From the cell containing the given text, extract its center point as (X, Y) coordinate. 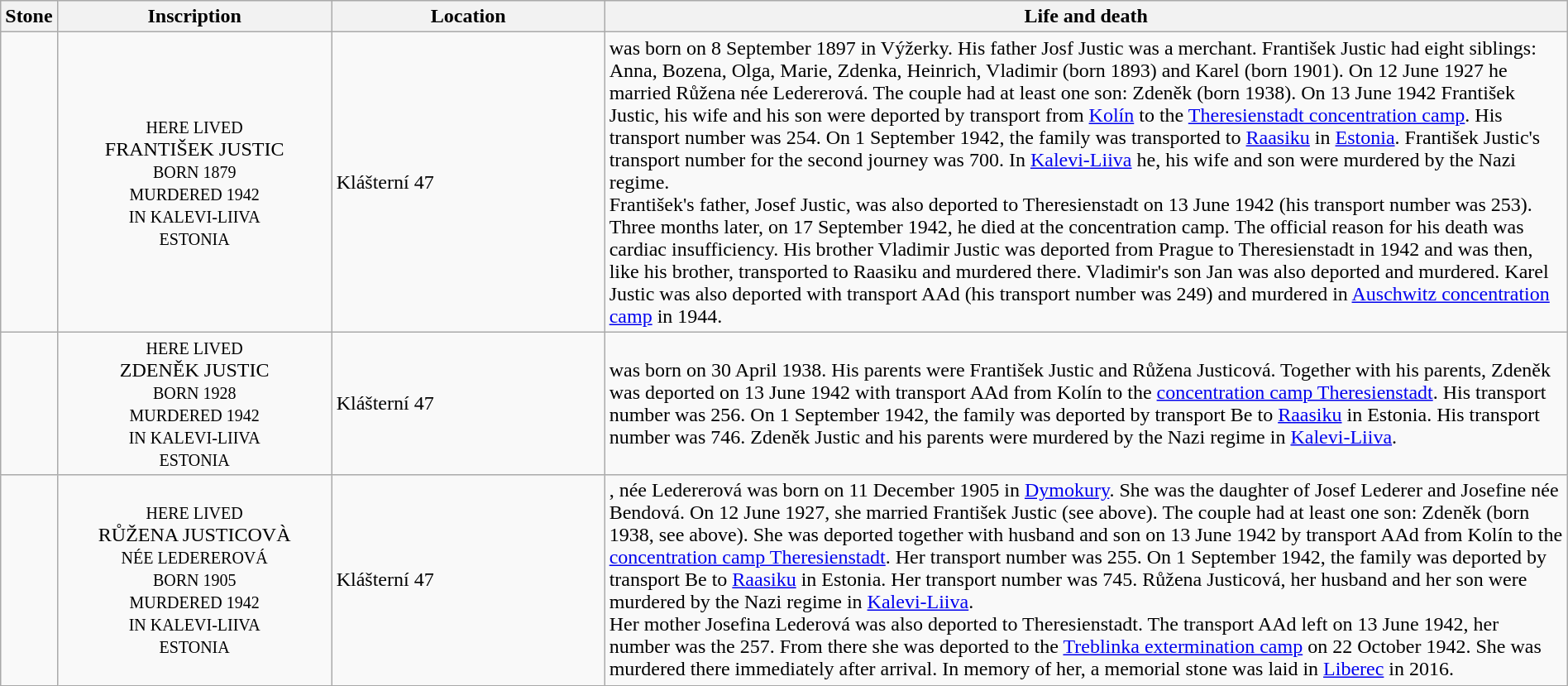
Life and death (1086, 17)
Location (468, 17)
Stone (29, 17)
HERE LIVEDZDENĚK JUSTICBORN 1928MURDERED 1942IN KALEVI-LIIVAESTONIA (194, 404)
Inscription (194, 17)
HERE LIVEDFRANTIŠEK JUSTICBORN 1879MURDERED 1942IN KALEVI-LIIVAESTONIA (194, 182)
HERE LIVEDRŮŽENA JUSTICOVÀNÉE LEDEREROVÁBORN 1905MURDERED 1942IN KALEVI-LIIVAESTONIA (194, 580)
